Locate the cell with the specified text and output its (X, Y) center coordinate. 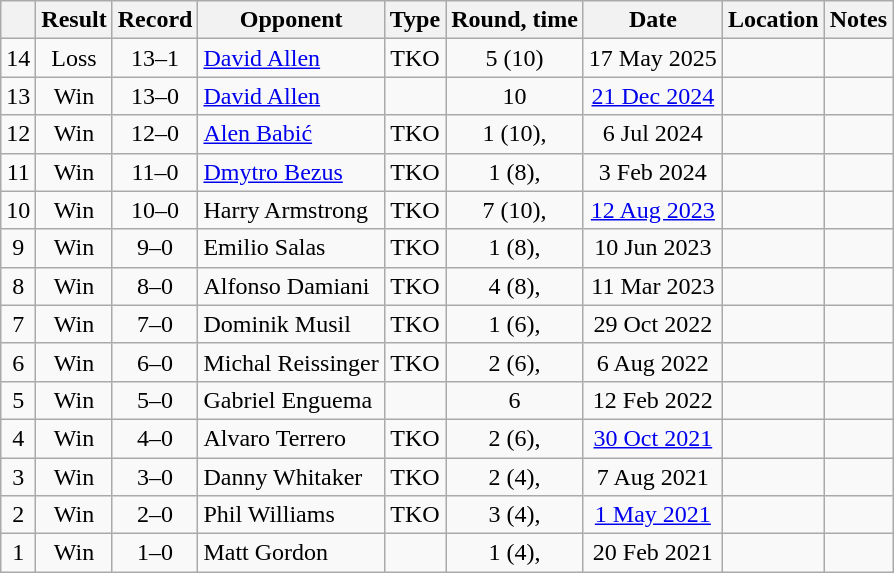
Loss (74, 58)
5–0 (155, 400)
10–0 (155, 210)
30 Oct 2021 (652, 438)
Notes (858, 20)
1 May 2021 (652, 515)
8 (18, 286)
4 (18, 438)
9–0 (155, 248)
Michal Reissinger (291, 362)
Dominik Musil (291, 324)
3 Feb 2024 (652, 172)
Danny Whitaker (291, 477)
4 (8), (515, 286)
12 Feb 2022 (652, 400)
Gabriel Enguema (291, 400)
7 Aug 2021 (652, 477)
Harry Armstrong (291, 210)
2 (18, 515)
13–1 (155, 58)
11 (18, 172)
Record (155, 20)
17 May 2025 (652, 58)
21 Dec 2024 (652, 96)
Opponent (291, 20)
Type (414, 20)
3–0 (155, 477)
5 (10) (515, 58)
1 (10), (515, 134)
Phil Williams (291, 515)
7–0 (155, 324)
12 (18, 134)
Result (74, 20)
Matt Gordon (291, 553)
Alvaro Terrero (291, 438)
3 (18, 477)
1 (6), (515, 324)
1 (4), (515, 553)
13–0 (155, 96)
Alen Babić (291, 134)
2–0 (155, 515)
12 Aug 2023 (652, 210)
9 (18, 248)
1 (18, 553)
Date (652, 20)
6 Jul 2024 (652, 134)
8–0 (155, 286)
20 Feb 2021 (652, 553)
4–0 (155, 438)
3 (4), (515, 515)
6 Aug 2022 (652, 362)
2 (4), (515, 477)
Location (773, 20)
10 Jun 2023 (652, 248)
Round, time (515, 20)
Dmytro Bezus (291, 172)
7 (18, 324)
7 (10), (515, 210)
11–0 (155, 172)
29 Oct 2022 (652, 324)
6–0 (155, 362)
Alfonso Damiani (291, 286)
Emilio Salas (291, 248)
5 (18, 400)
1–0 (155, 553)
12–0 (155, 134)
13 (18, 96)
11 Mar 2023 (652, 286)
14 (18, 58)
